Extract the (x, y) coordinate from the center of the cell holding the provided text.  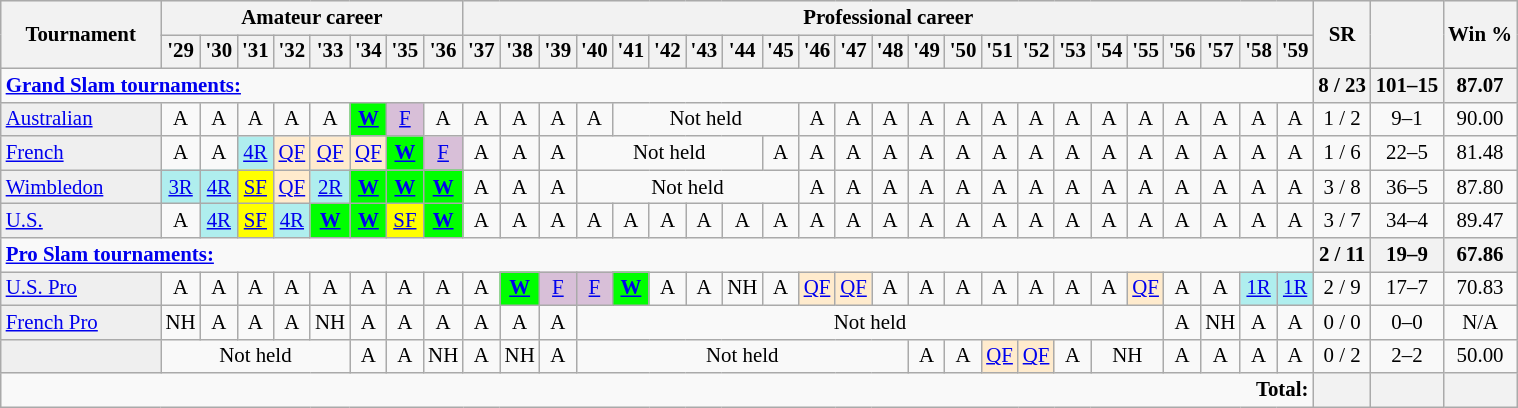
'45 (780, 51)
'35 (406, 51)
'29 (181, 51)
3 / 7 (1342, 221)
Professional career (888, 18)
SR (1342, 35)
'53 (1072, 51)
Grand Slam tournaments: (658, 85)
'56 (1182, 51)
'55 (1146, 51)
'59 (1296, 51)
'50 (964, 51)
'49 (926, 51)
'32 (292, 51)
8 / 23 (1342, 85)
101–15 (1407, 85)
2R (330, 187)
'47 (854, 51)
87.80 (1480, 187)
Win % (1480, 35)
87.07 (1480, 85)
'58 (1258, 51)
U.S. (81, 221)
'34 (368, 51)
'52 (1036, 51)
'51 (1000, 51)
36–5 (1407, 187)
French (81, 153)
90.00 (1480, 119)
'33 (330, 51)
'40 (594, 51)
70.83 (1480, 288)
Total: (658, 390)
22–5 (1407, 153)
34–4 (1407, 221)
50.00 (1480, 356)
17–7 (1407, 288)
2 / 11 (1342, 255)
0–0 (1407, 322)
81.48 (1480, 153)
'54 (1110, 51)
'36 (443, 51)
1 / 6 (1342, 153)
3 / 8 (1342, 187)
2–2 (1407, 356)
'38 (520, 51)
'44 (742, 51)
Tournament (81, 35)
French Pro (81, 322)
2 / 9 (1342, 288)
Australian (81, 119)
1 / 2 (1342, 119)
89.47 (1480, 221)
U.S. Pro (81, 288)
'46 (818, 51)
9–1 (1407, 119)
3R (181, 187)
'42 (668, 51)
Amateur career (312, 18)
Wimbledon (81, 187)
Pro Slam tournaments: (658, 255)
'48 (890, 51)
0 / 0 (1342, 322)
'43 (704, 51)
'39 (558, 51)
N/A (1480, 322)
'37 (482, 51)
67.86 (1480, 255)
'31 (256, 51)
0 / 2 (1342, 356)
19–9 (1407, 255)
'57 (1220, 51)
'41 (632, 51)
'30 (220, 51)
